Extract the (x, y) coordinate from the center of the cell holding the provided text.  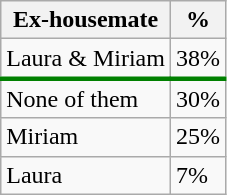
7% (198, 175)
Miriam (86, 137)
% (198, 20)
30% (198, 98)
Ex-housemate (86, 20)
38% (198, 59)
25% (198, 137)
None of them (86, 98)
Laura (86, 175)
Laura & Miriam (86, 59)
